Locate the cell with the specified text and output its (x, y) center coordinate. 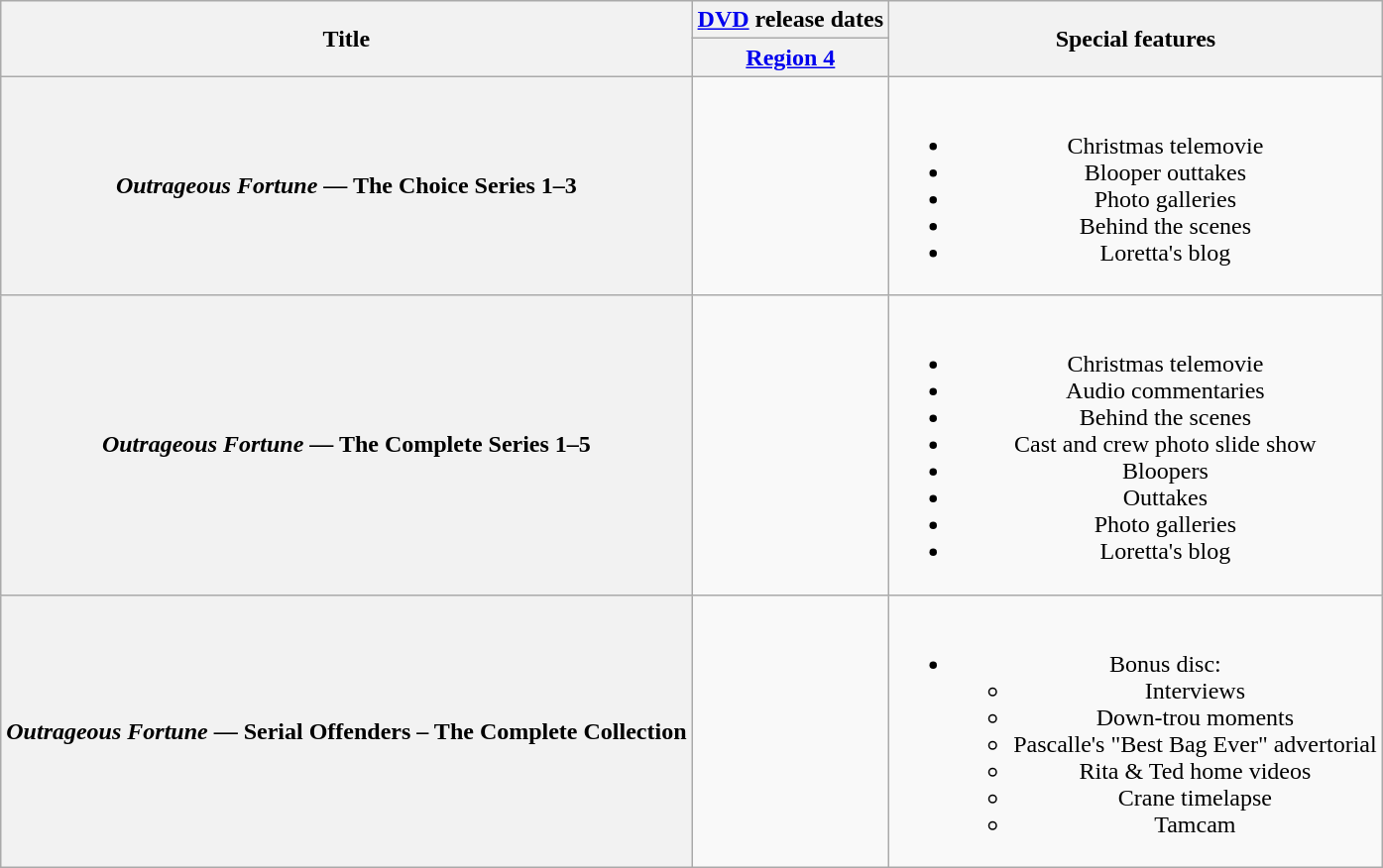
Bonus disc:InterviewsDown-trou momentsPascalle's "Best Bag Ever" advertorialRita & Ted home videosCrane timelapseTamcam (1136, 731)
Outrageous Fortune — The Complete Series 1–5 (347, 445)
DVD release dates (791, 20)
Christmas telemovieBlooper outtakesPhoto galleriesBehind the scenesLoretta's blog (1136, 186)
Region 4 (791, 57)
Outrageous Fortune — Serial Offenders – The Complete Collection (347, 731)
Christmas telemovieAudio commentariesBehind the scenesCast and crew photo slide showBloopersOuttakesPhoto galleriesLoretta's blog (1136, 445)
Title (347, 39)
Special features (1136, 39)
Outrageous Fortune — The Choice Series 1–3 (347, 186)
